Find where the given text appears and provide that cell's center as [X, Y] coordinate. 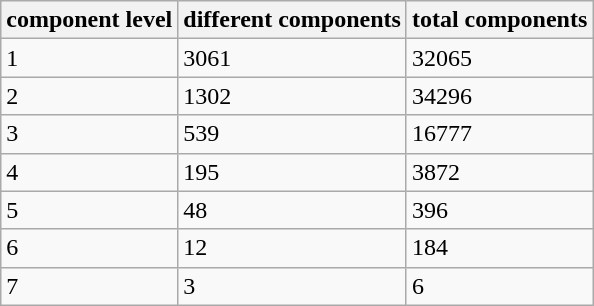
component level [90, 20]
184 [499, 248]
7 [90, 286]
2 [90, 96]
3061 [292, 58]
4 [90, 172]
total components [499, 20]
48 [292, 210]
12 [292, 248]
34296 [499, 96]
195 [292, 172]
3872 [499, 172]
16777 [499, 134]
different components [292, 20]
5 [90, 210]
1302 [292, 96]
396 [499, 210]
1 [90, 58]
32065 [499, 58]
539 [292, 134]
